Return (X, Y) of the center of cell containing provided text 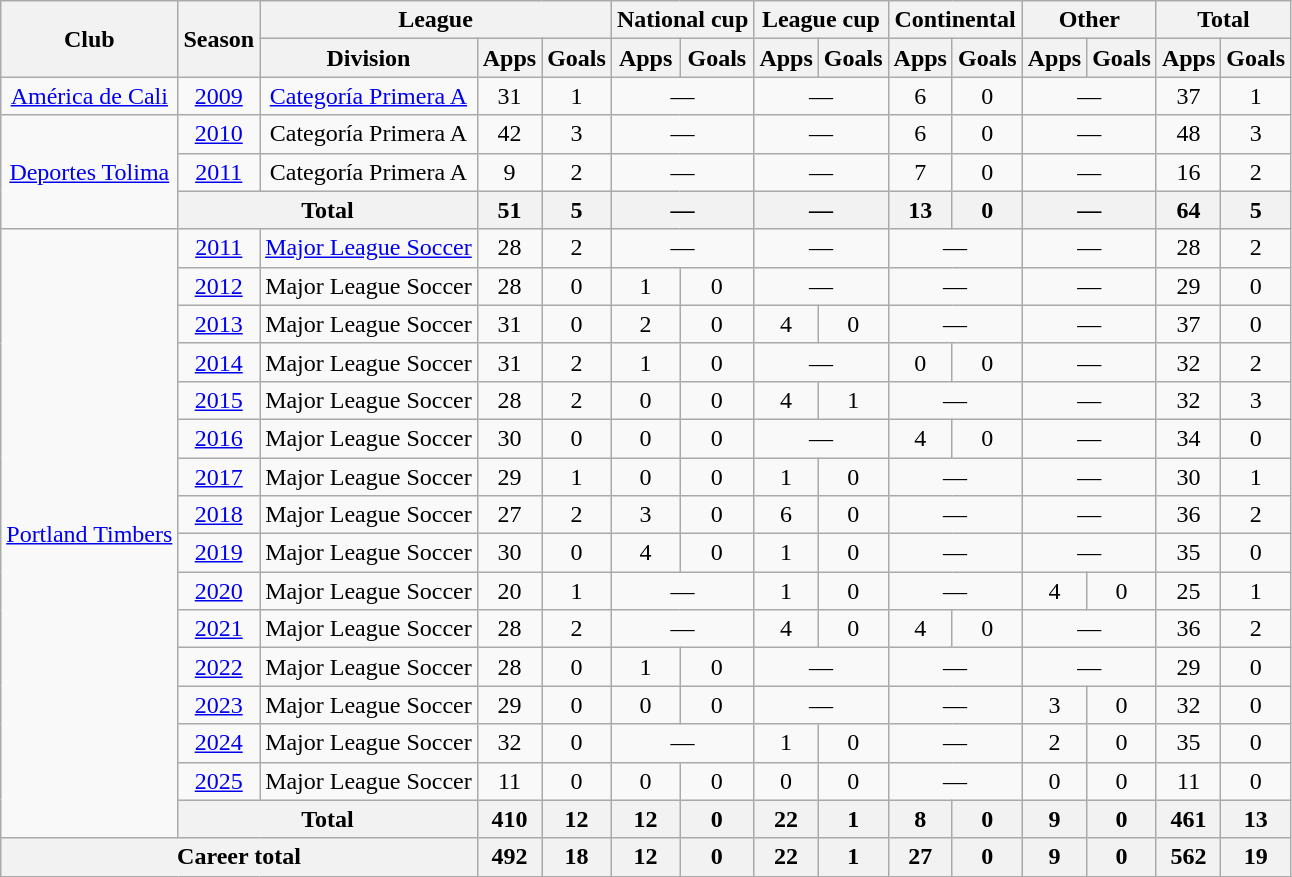
Career total (239, 857)
League cup (821, 20)
8 (920, 819)
2014 (219, 362)
492 (509, 857)
2016 (219, 438)
562 (1188, 857)
461 (1188, 819)
48 (1188, 134)
América de Cali (90, 96)
2012 (219, 286)
2019 (219, 553)
Continental (955, 20)
42 (509, 134)
2009 (219, 96)
2017 (219, 477)
2018 (219, 515)
Portland Timbers (90, 534)
Deportes Tolima (90, 172)
2013 (219, 324)
2021 (219, 629)
2024 (219, 743)
2023 (219, 705)
19 (1256, 857)
64 (1188, 210)
Other (1089, 20)
2015 (219, 400)
7 (920, 172)
National cup (682, 20)
18 (577, 857)
Season (219, 39)
51 (509, 210)
2020 (219, 591)
2022 (219, 667)
34 (1188, 438)
League (436, 20)
410 (509, 819)
2010 (219, 134)
16 (1188, 172)
Club (90, 39)
25 (1188, 591)
20 (509, 591)
Division (369, 58)
2025 (219, 781)
